Scan for the cell matching the given text and deliver its (x, y) coordinate at center. 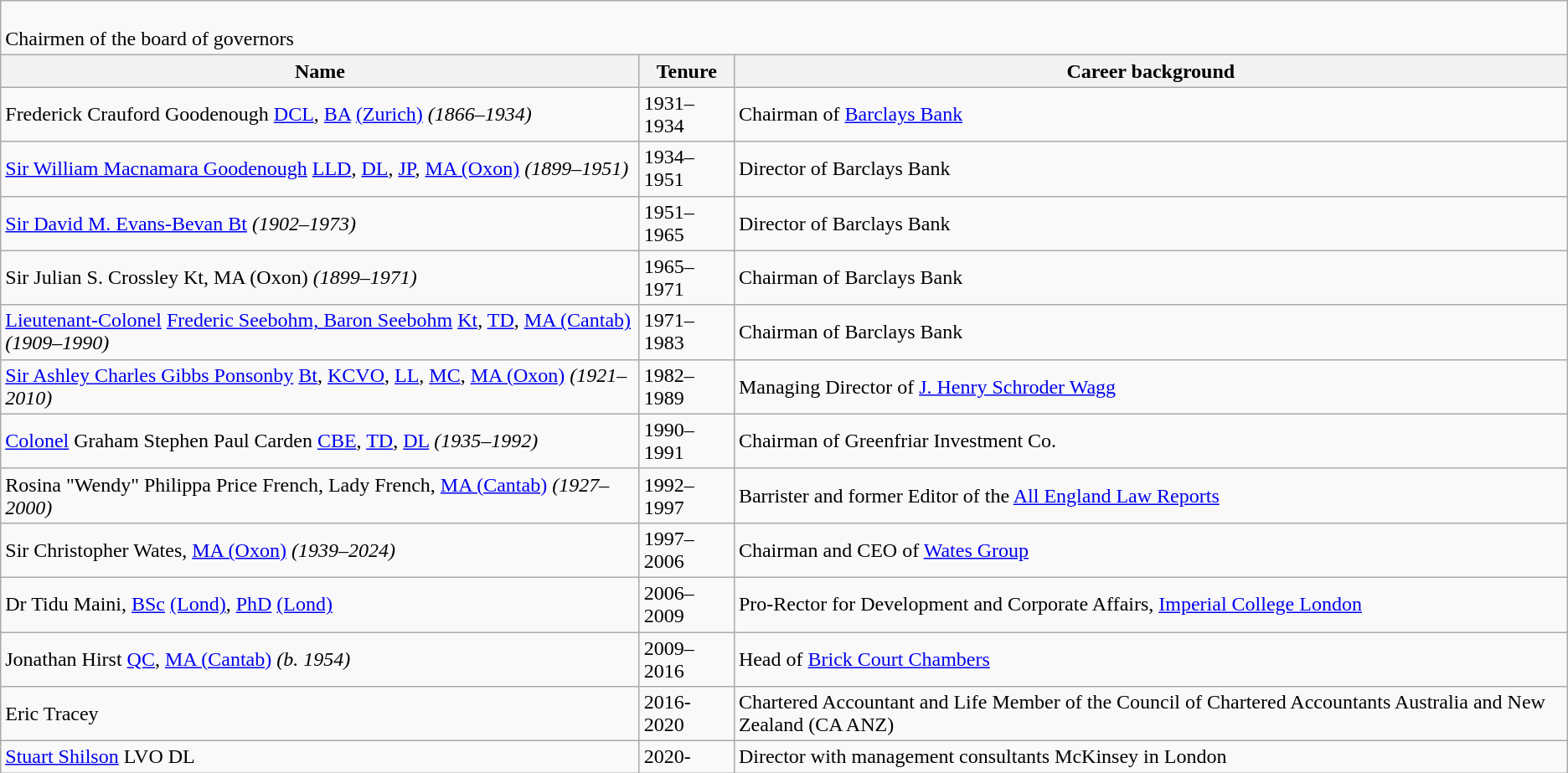
2020- (687, 757)
Chairman of Greenfriar Investment Co. (1151, 441)
2016-2020 (687, 714)
Dr Tidu Maini, BSc (Lond), PhD (Lond) (320, 605)
Stuart Shilson LVO DL (320, 757)
Name (320, 71)
1997–2006 (687, 549)
Sir William Macnamara Goodenough LLD, DL, JP, MA (Oxon) (1899–1951) (320, 169)
Chairmen of the board of governors (784, 28)
1931–1934 (687, 114)
Career background (1151, 71)
Eric Tracey (320, 714)
2009–2016 (687, 658)
Sir David M. Evans-Bevan Bt (1902–1973) (320, 223)
Barrister and former Editor of the All England Law Reports (1151, 496)
Lieutenant-Colonel Frederic Seebohm, Baron Seebohm Kt, TD, MA (Cantab) (1909–1990) (320, 332)
Head of Brick Court Chambers (1151, 658)
1934–1951 (687, 169)
2006–2009 (687, 605)
Chartered Accountant and Life Member of the Council of Chartered Accountants Australia and New Zealand (CA ANZ) (1151, 714)
1951–1965 (687, 223)
Chairman and CEO of Wates Group (1151, 549)
1982–1989 (687, 387)
Sir Christopher Wates, MA (Oxon) (1939–2024) (320, 549)
Frederick Crauford Goodenough DCL, BA (Zurich) (1866–1934) (320, 114)
Managing Director of J. Henry Schroder Wagg (1151, 387)
Pro-Rector for Development and Corporate Affairs, Imperial College London (1151, 605)
1971–1983 (687, 332)
1965–1971 (687, 278)
Colonel Graham Stephen Paul Carden CBE, TD, DL (1935–1992) (320, 441)
1992–1997 (687, 496)
1990–1991 (687, 441)
Tenure (687, 71)
Sir Julian S. Crossley Kt, MA (Oxon) (1899–1971) (320, 278)
Jonathan Hirst QC, MA (Cantab) (b. 1954) (320, 658)
Sir Ashley Charles Gibbs Ponsonby Bt, KCVO, LL, MC, MA (Oxon) (1921–2010) (320, 387)
Rosina "Wendy" Philippa Price French, Lady French, MA (Cantab) (1927–2000) (320, 496)
Director with management consultants McKinsey in London (1151, 757)
